Determine the (X, Y) coordinate at the center of the cell enclosing the given text.  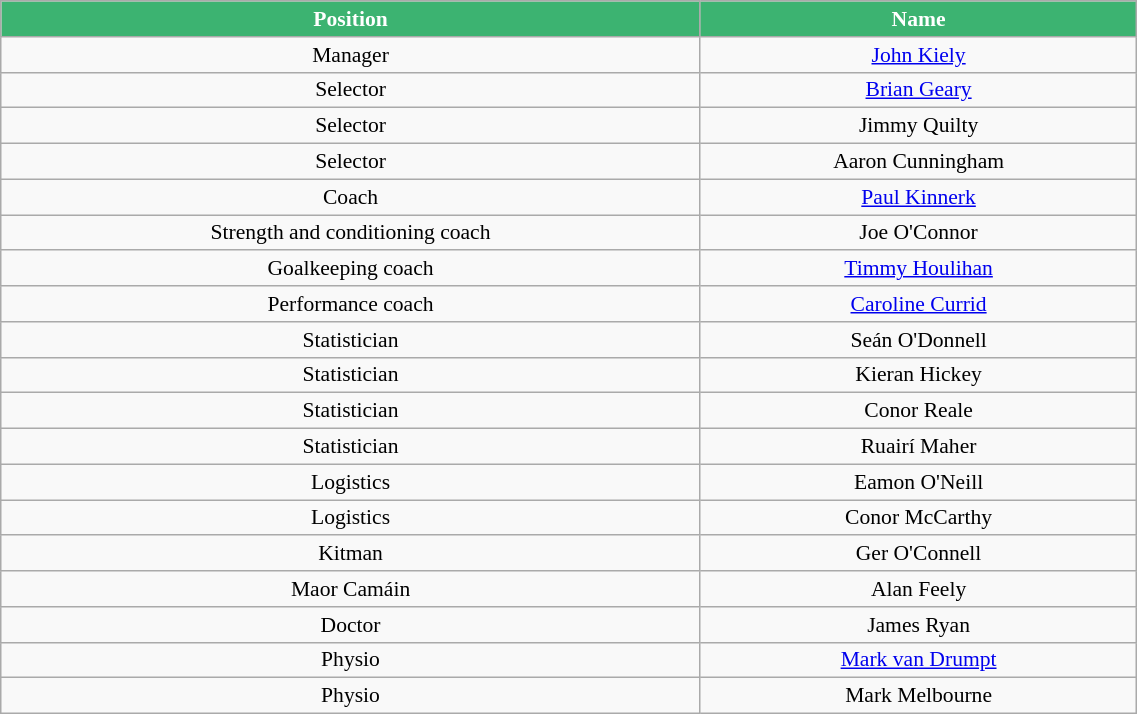
Goalkeeping coach (351, 269)
Performance coach (351, 304)
Eamon O'Neill (918, 482)
Kieran Hickey (918, 375)
Caroline Currid (918, 304)
Paul Kinnerk (918, 197)
Aaron Cunningham (918, 162)
Brian Geary (918, 90)
Doctor (351, 625)
Joe O'Connor (918, 233)
Mark Melbourne (918, 696)
John Kiely (918, 55)
Conor Reale (918, 411)
Manager (351, 55)
Ruairí Maher (918, 447)
Seán O'Donnell (918, 340)
Name (918, 19)
Jimmy Quilty (918, 126)
Position (351, 19)
Timmy Houlihan (918, 269)
James Ryan (918, 625)
Coach (351, 197)
Alan Feely (918, 589)
Mark van Drumpt (918, 660)
Maor Camáin (351, 589)
Strength and conditioning coach (351, 233)
Conor McCarthy (918, 518)
Ger O'Connell (918, 554)
Kitman (351, 554)
